Output the (X, Y) coordinate of the center of the cell containing the given text.  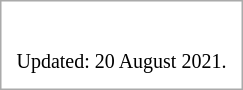
Updated: 20 August 2021. (122, 60)
